Search for the cell housing the specified text and yield its (X, Y) center coordinate. 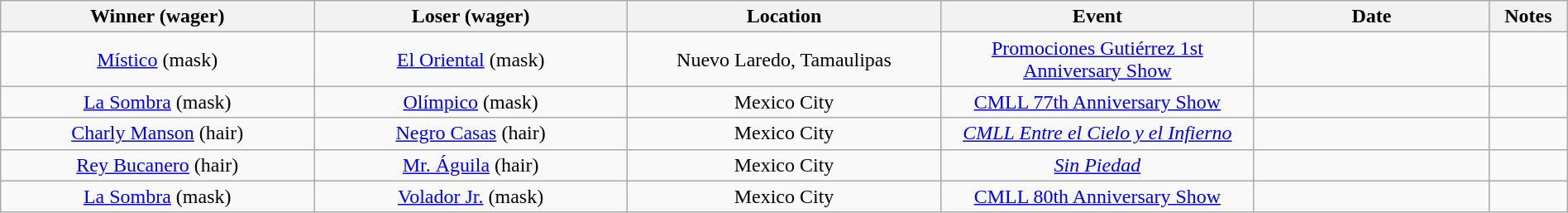
Charly Manson (hair) (157, 133)
Rey Bucanero (hair) (157, 165)
Místico (mask) (157, 60)
Olímpico (mask) (471, 102)
El Oriental (mask) (471, 60)
Loser (wager) (471, 17)
Date (1371, 17)
CMLL Entre el Cielo y el Infierno (1097, 133)
Nuevo Laredo, Tamaulipas (784, 60)
Volador Jr. (mask) (471, 196)
Notes (1528, 17)
Negro Casas (hair) (471, 133)
Mr. Águila (hair) (471, 165)
Sin Piedad (1097, 165)
Location (784, 17)
CMLL 80th Anniversary Show (1097, 196)
Promociones Gutiérrez 1st Anniversary Show (1097, 60)
Event (1097, 17)
CMLL 77th Anniversary Show (1097, 102)
Winner (wager) (157, 17)
